Identify which cell holds the provided text, then report its [X, Y] central coordinate. 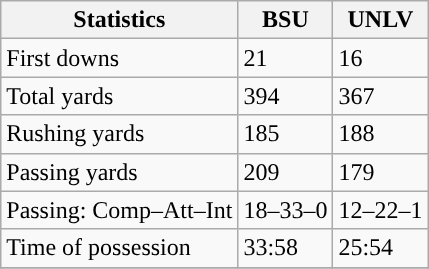
12–22–1 [380, 210]
188 [380, 134]
First downs [120, 58]
185 [286, 134]
25:54 [380, 248]
179 [380, 172]
209 [286, 172]
367 [380, 96]
394 [286, 96]
18–33–0 [286, 210]
Rushing yards [120, 134]
Total yards [120, 96]
Passing yards [120, 172]
UNLV [380, 20]
21 [286, 58]
Passing: Comp–Att–Int [120, 210]
Time of possession [120, 248]
Statistics [120, 20]
BSU [286, 20]
33:58 [286, 248]
16 [380, 58]
